Locate the cell with the specified text and output its (X, Y) center coordinate. 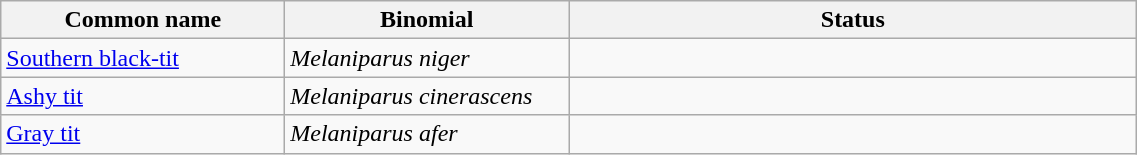
Gray tit (143, 134)
Status (853, 20)
Melaniparus afer (427, 134)
Binomial (427, 20)
Common name (143, 20)
Melaniparus niger (427, 58)
Southern black-tit (143, 58)
Ashy tit (143, 96)
Melaniparus cinerascens (427, 96)
